Search for the cell housing the specified text and yield its (x, y) center coordinate. 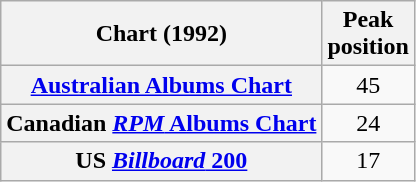
Australian Albums Chart (162, 85)
45 (368, 85)
US Billboard 200 (162, 161)
Peakposition (368, 34)
24 (368, 123)
17 (368, 161)
Canadian RPM Albums Chart (162, 123)
Chart (1992) (162, 34)
